Pinpoint the cell where the given text exists, returning its [x, y] midpoint coordinate. 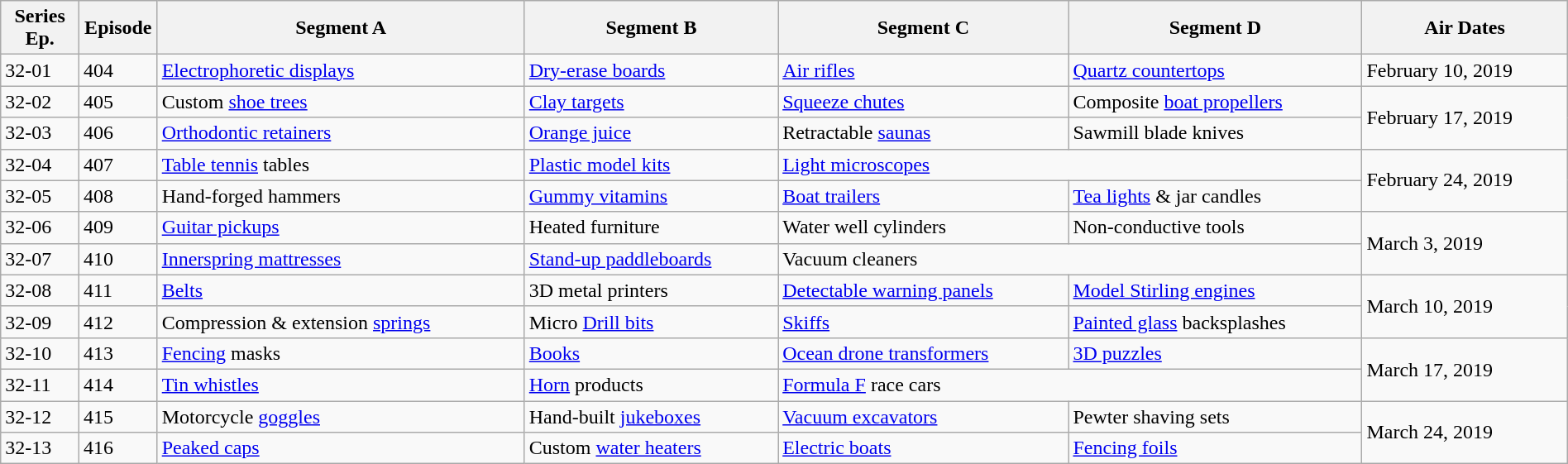
Air rifles [923, 70]
Retractable saunas [923, 133]
Stand-up paddleboards [651, 259]
Non-conductive tools [1216, 227]
Vacuum cleaners [1070, 259]
3D puzzles [1216, 353]
Fencing masks [341, 353]
3D metal printers [651, 290]
Water well cylinders [923, 227]
Tea lights & jar candles [1216, 196]
Episode [117, 28]
Ocean drone transformers [923, 353]
Fencing foils [1216, 448]
March 3, 2019 [1465, 243]
February 10, 2019 [1465, 70]
406 [117, 133]
Dry-erase boards [651, 70]
32-10 [40, 353]
Clay targets [651, 102]
407 [117, 165]
32-13 [40, 448]
Electric boats [923, 448]
Innerspring mattresses [341, 259]
March 17, 2019 [1465, 369]
Compression & extension springs [341, 322]
32-04 [40, 165]
405 [117, 102]
Vacuum excavators [923, 416]
Custom water heaters [651, 448]
32-12 [40, 416]
32-06 [40, 227]
Composite boat propellers [1216, 102]
Gummy vitamins [651, 196]
Orange juice [651, 133]
March 24, 2019 [1465, 432]
Painted glass backsplashes [1216, 322]
Custom shoe trees [341, 102]
Pewter shaving sets [1216, 416]
February 24, 2019 [1465, 180]
32-11 [40, 385]
Model Stirling engines [1216, 290]
Segment C [923, 28]
Hand-forged hammers [341, 196]
409 [117, 227]
Segment D [1216, 28]
Segment B [651, 28]
Micro Drill bits [651, 322]
412 [117, 322]
32-03 [40, 133]
Orthodontic retainers [341, 133]
Squeeze chutes [923, 102]
408 [117, 196]
Plastic model kits [651, 165]
Air Dates [1465, 28]
404 [117, 70]
Detectable warning panels [923, 290]
Heated furniture [651, 227]
415 [117, 416]
32-02 [40, 102]
32-07 [40, 259]
February 17, 2019 [1465, 117]
Belts [341, 290]
Sawmill blade knives [1216, 133]
Skiffs [923, 322]
Motorcycle goggles [341, 416]
32-08 [40, 290]
Series Ep. [40, 28]
Peaked caps [341, 448]
Boat trailers [923, 196]
Guitar pickups [341, 227]
32-01 [40, 70]
411 [117, 290]
Hand-built jukeboxes [651, 416]
414 [117, 385]
32-09 [40, 322]
March 10, 2019 [1465, 306]
Segment A [341, 28]
Light microscopes [1070, 165]
413 [117, 353]
Books [651, 353]
Table tennis tables [341, 165]
410 [117, 259]
32-05 [40, 196]
416 [117, 448]
Formula F race cars [1070, 385]
Electrophoretic displays [341, 70]
Quartz countertops [1216, 70]
Tin whistles [341, 385]
Horn products [651, 385]
